From the cell containing the given text, extract its center point as [x, y] coordinate. 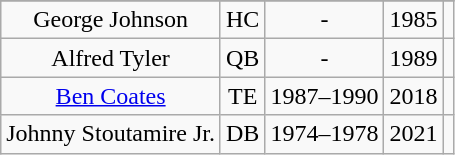
1987–1990 [324, 96]
TE [242, 96]
2018 [414, 96]
Alfred Tyler [111, 58]
HC [242, 20]
2021 [414, 134]
1974–1978 [324, 134]
Johnny Stoutamire Jr. [111, 134]
QB [242, 58]
Ben Coates [111, 96]
1989 [414, 58]
George Johnson [111, 20]
1985 [414, 20]
DB [242, 134]
